For the text-containing cell, return its midpoint in [x, y] coordinate format. 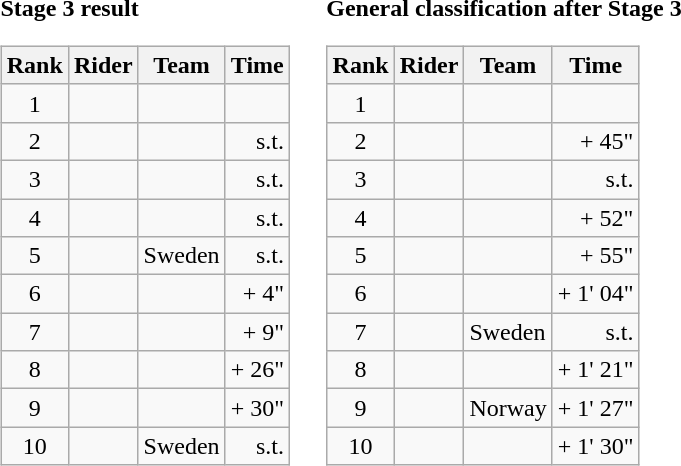
+ 52" [596, 217]
+ 1' 04" [596, 294]
+ 1' 27" [596, 408]
+ 55" [596, 256]
Norway [508, 408]
+ 9" [257, 332]
+ 26" [257, 370]
+ 45" [596, 141]
+ 30" [257, 408]
+ 1' 21" [596, 370]
+ 4" [257, 294]
+ 1' 30" [596, 446]
